Find where the given text appears and provide that cell's center as (x, y) coordinate. 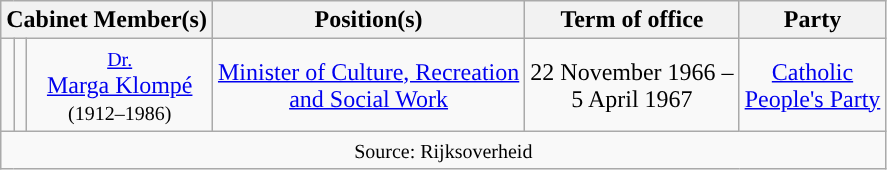
Party (812, 20)
Dr. Marga Klompé (1912–1986) (120, 85)
22 November 1966 – 5 April 1967 (632, 85)
Term of office (632, 20)
Minister of Culture, Recreation and Social Work (368, 85)
Source: Rijksoverheid (444, 150)
Position(s) (368, 20)
Catholic People's Party (812, 85)
Cabinet Member(s) (107, 20)
